Locate the cell with the specified text and output its (x, y) center coordinate. 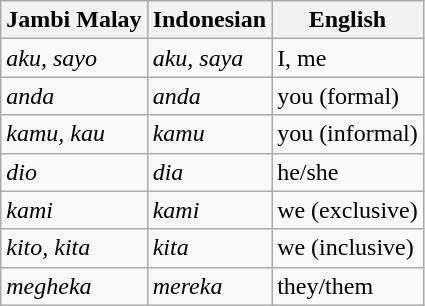
they/them (348, 286)
you (informal) (348, 134)
mereka (209, 286)
aku, sayo (74, 58)
Indonesian (209, 20)
kita (209, 248)
he/she (348, 172)
English (348, 20)
dia (209, 172)
we (inclusive) (348, 248)
Jambi Malay (74, 20)
dio (74, 172)
kamu, kau (74, 134)
megheka (74, 286)
I, me (348, 58)
aku, saya (209, 58)
you (formal) (348, 96)
kito, kita (74, 248)
we (exclusive) (348, 210)
kamu (209, 134)
